Return [x, y] of the center of cell containing provided text 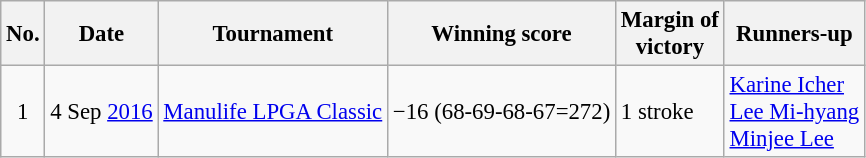
Date [102, 34]
Runners-up [794, 34]
Karine Icher Lee Mi-hyang Minjee Lee [794, 112]
Margin ofvictory [670, 34]
Winning score [502, 34]
1 stroke [670, 112]
Manulife LPGA Classic [273, 112]
1 [23, 112]
−16 (68-69-68-67=272) [502, 112]
No. [23, 34]
Tournament [273, 34]
4 Sep 2016 [102, 112]
